Extract the [X, Y] coordinate from the center of the cell holding the provided text.  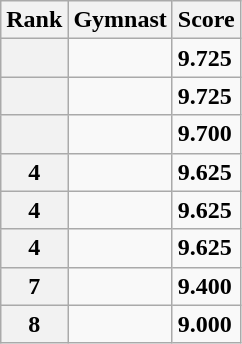
Score [206, 20]
Rank [34, 20]
9.400 [206, 286]
Gymnast [120, 20]
8 [34, 324]
7 [34, 286]
9.700 [206, 134]
9.000 [206, 324]
